Provide the [X, Y] coordinate of the cell's center where the given text is located.  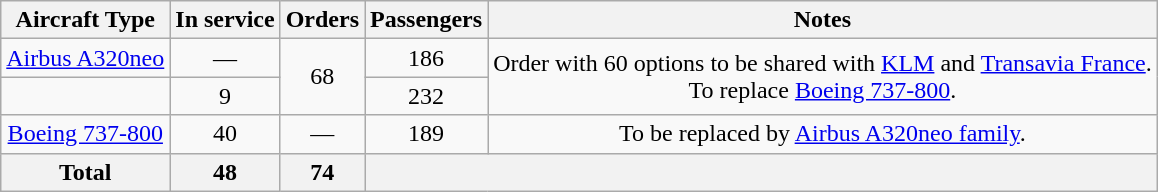
74 [322, 172]
40 [225, 134]
232 [426, 96]
48 [225, 172]
Order with 60 options to be shared with KLM and Transavia France.To replace Boeing 737-800. [823, 77]
9 [225, 96]
In service [225, 20]
Orders [322, 20]
68 [322, 77]
Passengers [426, 20]
Airbus A320neo [86, 58]
Aircraft Type [86, 20]
189 [426, 134]
186 [426, 58]
To be replaced by Airbus A320neo family. [823, 134]
Total [86, 172]
Notes [823, 20]
Boeing 737-800 [86, 134]
